Find where the given text appears and provide that cell's center as (x, y) coordinate. 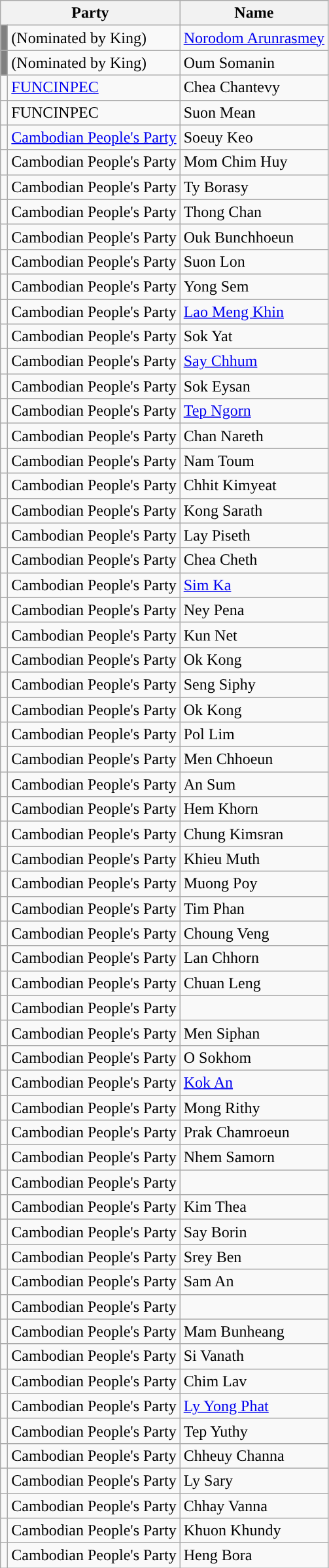
Sim Ka (254, 585)
Tep Ngorn (254, 411)
Chan Nareth (254, 436)
Kong Sarath (254, 510)
Srey Ben (254, 1257)
Chea Cheth (254, 560)
Sok Yat (254, 337)
Chim Lav (254, 1381)
Khieu Muth (254, 859)
Heng Bora (254, 1556)
Nhem Samorn (254, 1158)
Si Vanath (254, 1356)
Hem Khorn (254, 809)
Prak Chamroeun (254, 1133)
An Sum (254, 784)
Sam An (254, 1282)
Men Chhoeun (254, 759)
Tep Yuthy (254, 1431)
Nam Toum (254, 461)
O Sokhom (254, 1058)
Choung Veng (254, 933)
Ouk Bunchhoeun (254, 237)
Norodom Arunrasmey (254, 38)
Thong Chan (254, 212)
Khuon Khundy (254, 1531)
Tim Phan (254, 909)
Muong Poy (254, 884)
Party (90, 13)
Sok Eysan (254, 386)
Chhay Vanna (254, 1505)
Ney Pena (254, 610)
Mom Chim Huy (254, 162)
Chhit Kimyeat (254, 486)
Lao Meng Khin (254, 312)
Chheuy Channa (254, 1456)
Kim Thea (254, 1207)
Lay Piseth (254, 535)
Chung Kimsran (254, 834)
Ty Borasy (254, 187)
Say Chhum (254, 361)
Say Borin (254, 1232)
Suon Mean (254, 112)
Ly Sary (254, 1480)
Mong Rithy (254, 1108)
Suon Lon (254, 261)
Soeuy Keo (254, 137)
Seng Siphy (254, 684)
Yong Sem (254, 286)
Name (254, 13)
Men Siphan (254, 1033)
Oum Somanin (254, 63)
Pol Lim (254, 735)
Kun Net (254, 635)
Lan Chhorn (254, 958)
Chea Chantevy (254, 88)
Kok An (254, 1082)
Chuan Leng (254, 983)
Mam Bunheang (254, 1331)
Ly Yong Phat (254, 1406)
